Scan for the cell matching the given text and deliver its [x, y] coordinate at center. 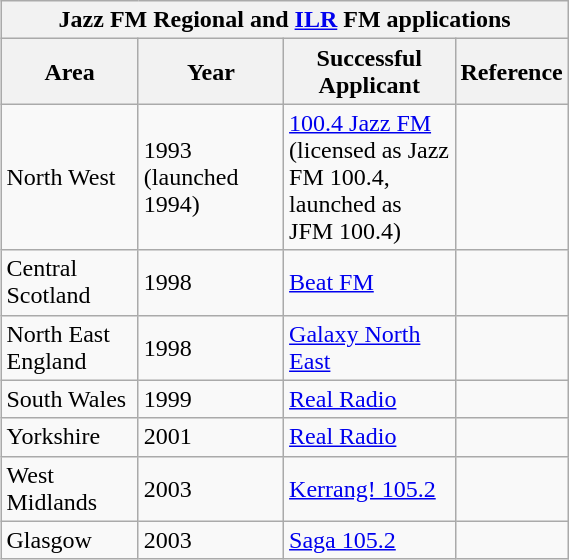
Saga 105.2 [370, 540]
1993 (launched 1994) [210, 177]
North West [70, 177]
Kerrang! 105.2 [370, 488]
100.4 Jazz FM(licensed as Jazz FM 100.4, launched as JFM 100.4) [370, 177]
Galaxy North East [370, 348]
West Midlands [70, 488]
Glasgow [70, 540]
South Wales [70, 399]
2001 [210, 437]
North East England [70, 348]
Beat FM [370, 282]
1999 [210, 399]
Jazz FM Regional and ILR FM applications [284, 20]
Yorkshire [70, 437]
Central Scotland [70, 282]
Successful Applicant [370, 72]
Area [70, 72]
Year [210, 72]
Reference [512, 72]
